Detect which cell encompasses the target text, then output its [x, y] center coordinate. 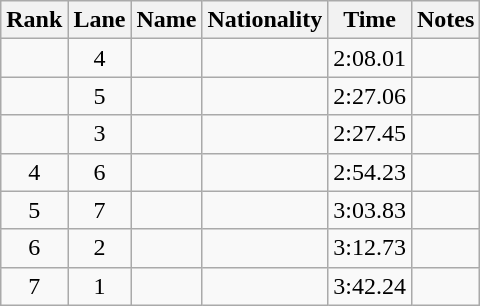
Name [166, 20]
2 [100, 248]
2:08.01 [370, 58]
3:42.24 [370, 286]
Nationality [265, 20]
3:03.83 [370, 210]
Lane [100, 20]
2:27.06 [370, 96]
Rank [34, 20]
Notes [445, 20]
3 [100, 134]
3:12.73 [370, 248]
1 [100, 286]
2:54.23 [370, 172]
Time [370, 20]
2:27.45 [370, 134]
